For the text-containing cell, return its midpoint in (X, Y) coordinate format. 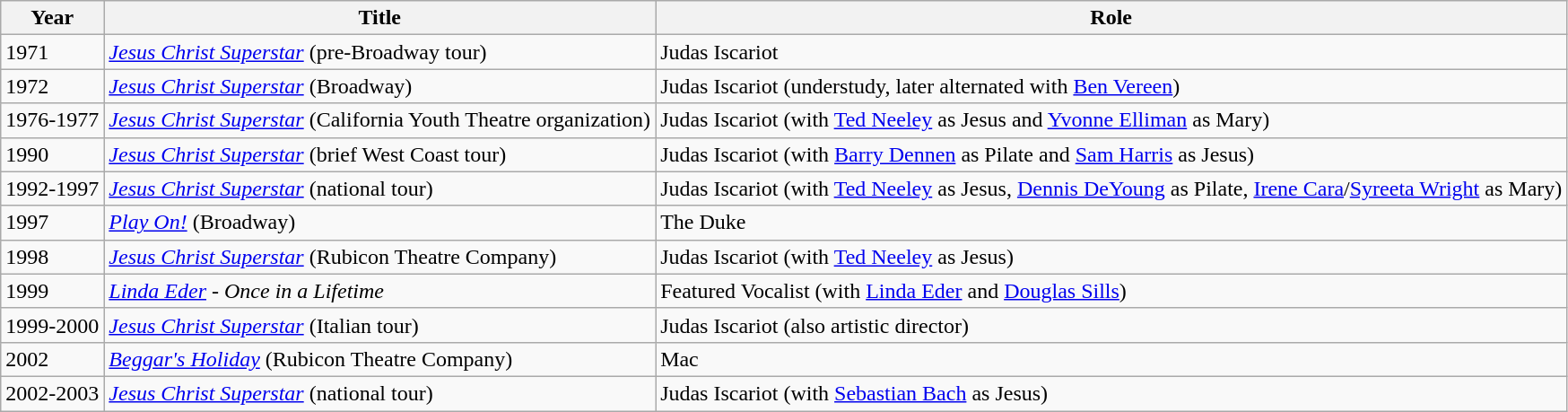
Title (380, 18)
2002 (52, 359)
1999-2000 (52, 325)
1972 (52, 86)
1999 (52, 291)
1976-1977 (52, 120)
Judas Iscariot (with Barry Dennen as Pilate and Sam Harris as Jesus) (1111, 154)
1992-1997 (52, 188)
Jesus Christ Superstar (brief West Coast tour) (380, 154)
Jesus Christ Superstar (Italian tour) (380, 325)
Role (1111, 18)
Jesus Christ Superstar (California Youth Theatre organization) (380, 120)
1971 (52, 52)
1990 (52, 154)
Judas Iscariot (1111, 52)
Judas Iscariot (with Ted Neeley as Jesus, Dennis DeYoung as Pilate, Irene Cara/Syreeta Wright as Mary) (1111, 188)
Judas Iscariot (understudy, later alternated with Ben Vereen) (1111, 86)
Linda Eder - Once in a Lifetime (380, 291)
1998 (52, 257)
Judas Iscariot (with Ted Neeley as Jesus and Yvonne Elliman as Mary) (1111, 120)
Judas Iscariot (with Sebastian Bach as Jesus) (1111, 393)
Jesus Christ Superstar (pre-Broadway tour) (380, 52)
Jesus Christ Superstar (Broadway) (380, 86)
The Duke (1111, 223)
Judas Iscariot (with Ted Neeley as Jesus) (1111, 257)
2002-2003 (52, 393)
Year (52, 18)
Featured Vocalist (with Linda Eder and Douglas Sills) (1111, 291)
Jesus Christ Superstar (Rubicon Theatre Company) (380, 257)
Play On! (Broadway) (380, 223)
Judas Iscariot (also artistic director) (1111, 325)
Mac (1111, 359)
1997 (52, 223)
Beggar's Holiday (Rubicon Theatre Company) (380, 359)
